Output the [x, y] coordinate of the center of the cell containing the given text.  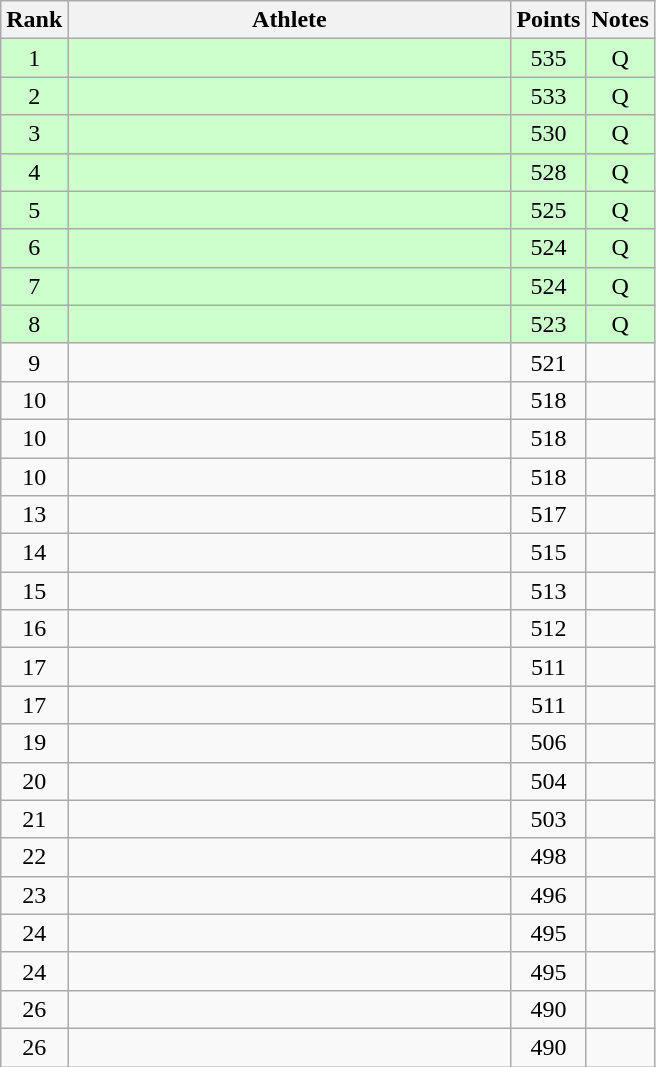
506 [548, 743]
4 [34, 172]
498 [548, 857]
Rank [34, 20]
8 [34, 324]
22 [34, 857]
512 [548, 629]
504 [548, 781]
19 [34, 743]
2 [34, 96]
16 [34, 629]
7 [34, 286]
13 [34, 515]
523 [548, 324]
Points [548, 20]
525 [548, 210]
517 [548, 515]
535 [548, 58]
496 [548, 895]
515 [548, 553]
Athlete [290, 20]
14 [34, 553]
513 [548, 591]
528 [548, 172]
23 [34, 895]
9 [34, 362]
Notes [620, 20]
521 [548, 362]
530 [548, 134]
5 [34, 210]
533 [548, 96]
15 [34, 591]
6 [34, 248]
21 [34, 819]
503 [548, 819]
1 [34, 58]
20 [34, 781]
3 [34, 134]
